Locate the cell with the specified text and output its [x, y] center coordinate. 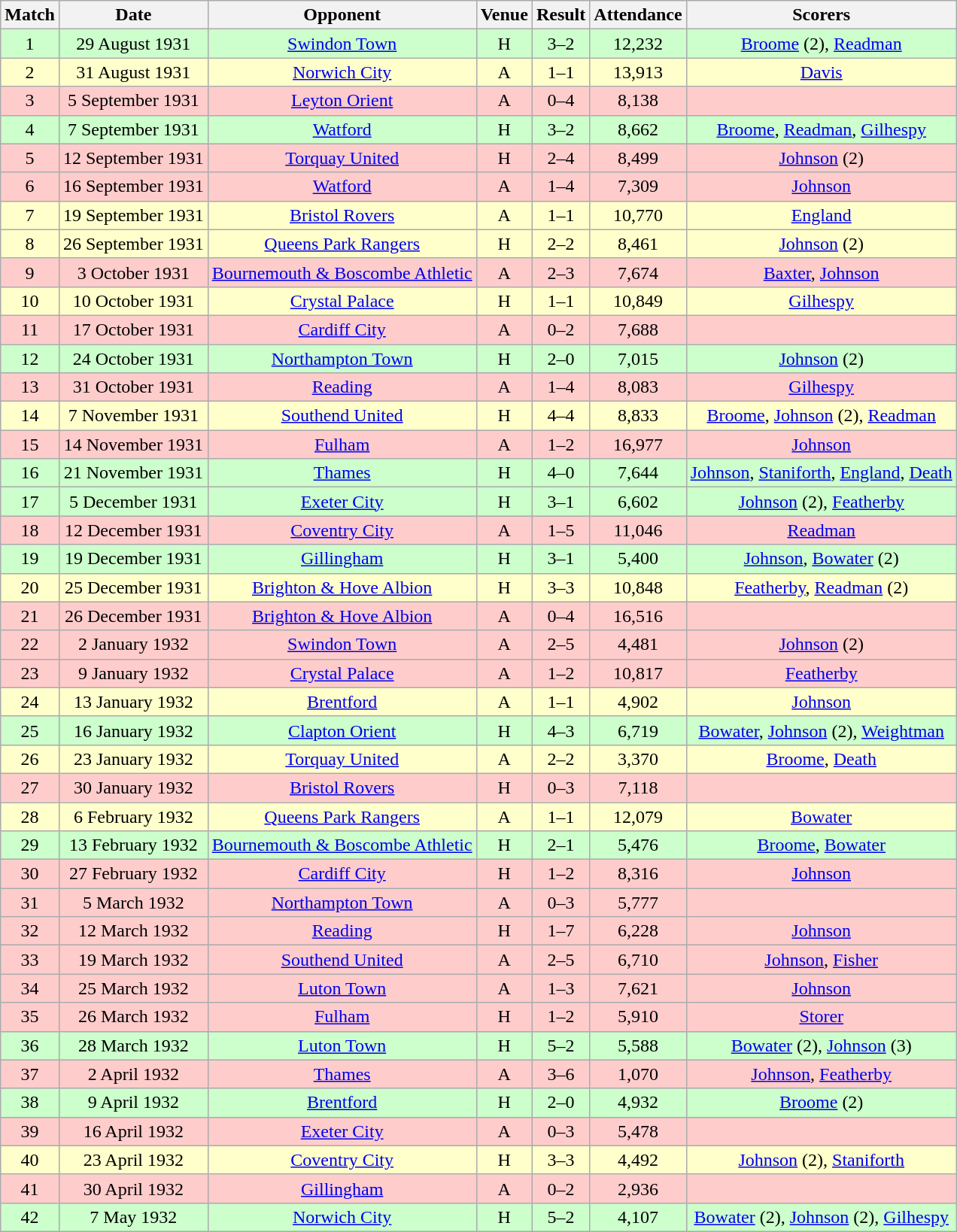
30 [30, 874]
8,138 [638, 101]
23 [30, 673]
29 [30, 845]
19 December 1931 [133, 559]
6,719 [638, 730]
9 April 1932 [133, 1103]
7 November 1931 [133, 416]
4–0 [561, 473]
10,817 [638, 673]
10 October 1931 [133, 301]
4,492 [638, 1160]
Baxter, Johnson [822, 272]
14 November 1931 [133, 445]
34 [30, 988]
1–3 [561, 988]
8,833 [638, 416]
5,910 [638, 1017]
19 March 1932 [133, 960]
Johnson, Fisher [822, 960]
31 October 1931 [133, 387]
Johnson, Featherby [822, 1074]
12 September 1931 [133, 158]
4–3 [561, 730]
7 May 1932 [133, 1217]
25 March 1932 [133, 988]
5,476 [638, 845]
25 December 1931 [133, 587]
9 January 1932 [133, 673]
1 [30, 44]
35 [30, 1017]
41 [30, 1188]
7,309 [638, 187]
7,644 [638, 473]
38 [30, 1103]
31 August 1931 [133, 72]
6 February 1932 [133, 816]
Readman [822, 530]
7,688 [638, 329]
2–4 [561, 158]
7,621 [638, 988]
1–7 [561, 931]
39 [30, 1131]
5,777 [638, 903]
21 [30, 616]
6,710 [638, 960]
26 [30, 759]
21 November 1931 [133, 473]
Broome, Readman, Gilhespy [822, 129]
24 October 1931 [133, 359]
17 [30, 502]
10 [30, 301]
22 [30, 645]
12,232 [638, 44]
Storer [822, 1017]
7,015 [638, 359]
10,770 [638, 215]
12 March 1932 [133, 931]
5 [30, 158]
20 [30, 587]
7,118 [638, 787]
8,499 [638, 158]
5 March 1932 [133, 903]
16 January 1932 [133, 730]
Bowater [822, 816]
4,932 [638, 1103]
Johnson, Staniforth, England, Death [822, 473]
4,481 [638, 645]
14 [30, 416]
36 [30, 1045]
12,079 [638, 816]
23 April 1932 [133, 1160]
5,400 [638, 559]
6,228 [638, 931]
Broome, Bowater [822, 845]
Broome, Death [822, 759]
Leyton Orient [342, 101]
Clapton Orient [342, 730]
10,849 [638, 301]
8,662 [638, 129]
10,848 [638, 587]
Result [561, 15]
2,936 [638, 1188]
31 [30, 903]
Attendance [638, 15]
9 [30, 272]
Johnson (2), Featherby [822, 502]
Johnson, Bowater (2) [822, 559]
40 [30, 1160]
2–1 [561, 845]
26 March 1932 [133, 1017]
6 [30, 187]
16 [30, 473]
2 [30, 72]
Venue [504, 15]
England [822, 215]
4–4 [561, 416]
Bowater (2), Johnson (2), Gilhespy [822, 1217]
5,478 [638, 1131]
13 January 1932 [133, 702]
16 April 1932 [133, 1131]
13 February 1932 [133, 845]
3–6 [561, 1074]
3,370 [638, 759]
5,588 [638, 1045]
19 [30, 559]
30 April 1932 [133, 1188]
7 September 1931 [133, 129]
32 [30, 931]
30 January 1932 [133, 787]
Broome, Johnson (2), Readman [822, 416]
27 [30, 787]
11 [30, 329]
18 [30, 530]
Featherby, Readman (2) [822, 587]
28 [30, 816]
Davis [822, 72]
Match [30, 15]
1,070 [638, 1074]
8 [30, 244]
25 [30, 730]
1–5 [561, 530]
19 September 1931 [133, 215]
Bowater (2), Johnson (3) [822, 1045]
2–3 [561, 272]
12 [30, 359]
Bowater, Johnson (2), Weightman [822, 730]
Broome (2), Readman [822, 44]
16,516 [638, 616]
Broome (2) [822, 1103]
4 [30, 129]
26 December 1931 [133, 616]
5 September 1931 [133, 101]
13 [30, 387]
Opponent [342, 15]
16,977 [638, 445]
24 [30, 702]
12 December 1931 [133, 530]
17 October 1931 [133, 329]
Featherby [822, 673]
3 October 1931 [133, 272]
8,461 [638, 244]
Johnson (2), Staniforth [822, 1160]
29 August 1931 [133, 44]
2 April 1932 [133, 1074]
42 [30, 1217]
4,902 [638, 702]
8,316 [638, 874]
7 [30, 215]
28 March 1932 [133, 1045]
2 January 1932 [133, 645]
6,602 [638, 502]
23 January 1932 [133, 759]
Date [133, 15]
27 February 1932 [133, 874]
13,913 [638, 72]
7,674 [638, 272]
3 [30, 101]
37 [30, 1074]
4,107 [638, 1217]
15 [30, 445]
11,046 [638, 530]
16 September 1931 [133, 187]
33 [30, 960]
Scorers [822, 15]
26 September 1931 [133, 244]
8,083 [638, 387]
5 December 1931 [133, 502]
